Provide the [x, y] coordinate of the cell's center where the given text is located.  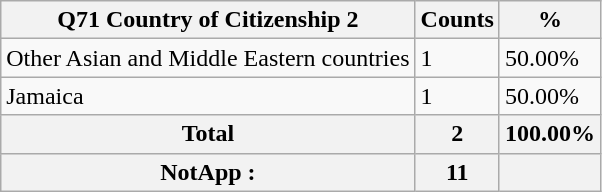
2 [457, 134]
100.00% [550, 134]
11 [457, 172]
Counts [457, 20]
NotApp : [208, 172]
Total [208, 134]
% [550, 20]
Q71 Country of Citizenship 2 [208, 20]
Other Asian and Middle Eastern countries [208, 58]
Jamaica [208, 96]
